Locate the cell with the specified text and output its (X, Y) center coordinate. 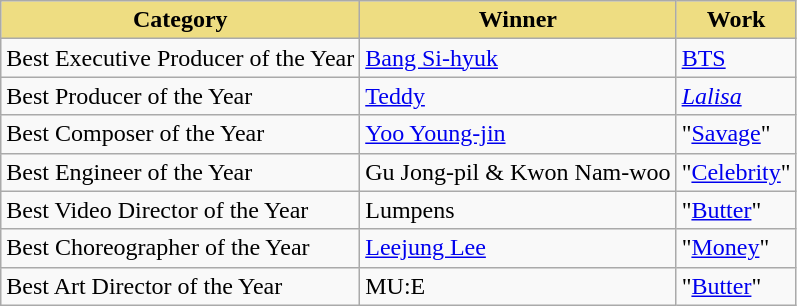
Best Choreographer of the Year (180, 248)
Lumpens (518, 210)
Best Composer of the Year (180, 134)
Best Producer of the Year (180, 96)
Best Art Director of the Year (180, 286)
Category (180, 20)
Best Video Director of the Year (180, 210)
Best Engineer of the Year (180, 172)
Work (736, 20)
MU:E (518, 286)
"Money" (736, 248)
BTS (736, 58)
Bang Si-hyuk (518, 58)
Winner (518, 20)
Teddy (518, 96)
Best Executive Producer of the Year (180, 58)
"Celebrity" (736, 172)
"Savage" (736, 134)
Yoo Young-jin (518, 134)
Lalisa (736, 96)
Gu Jong-pil & Kwon Nam-woo (518, 172)
Leejung Lee (518, 248)
